Return (x, y) of the center of cell containing provided text 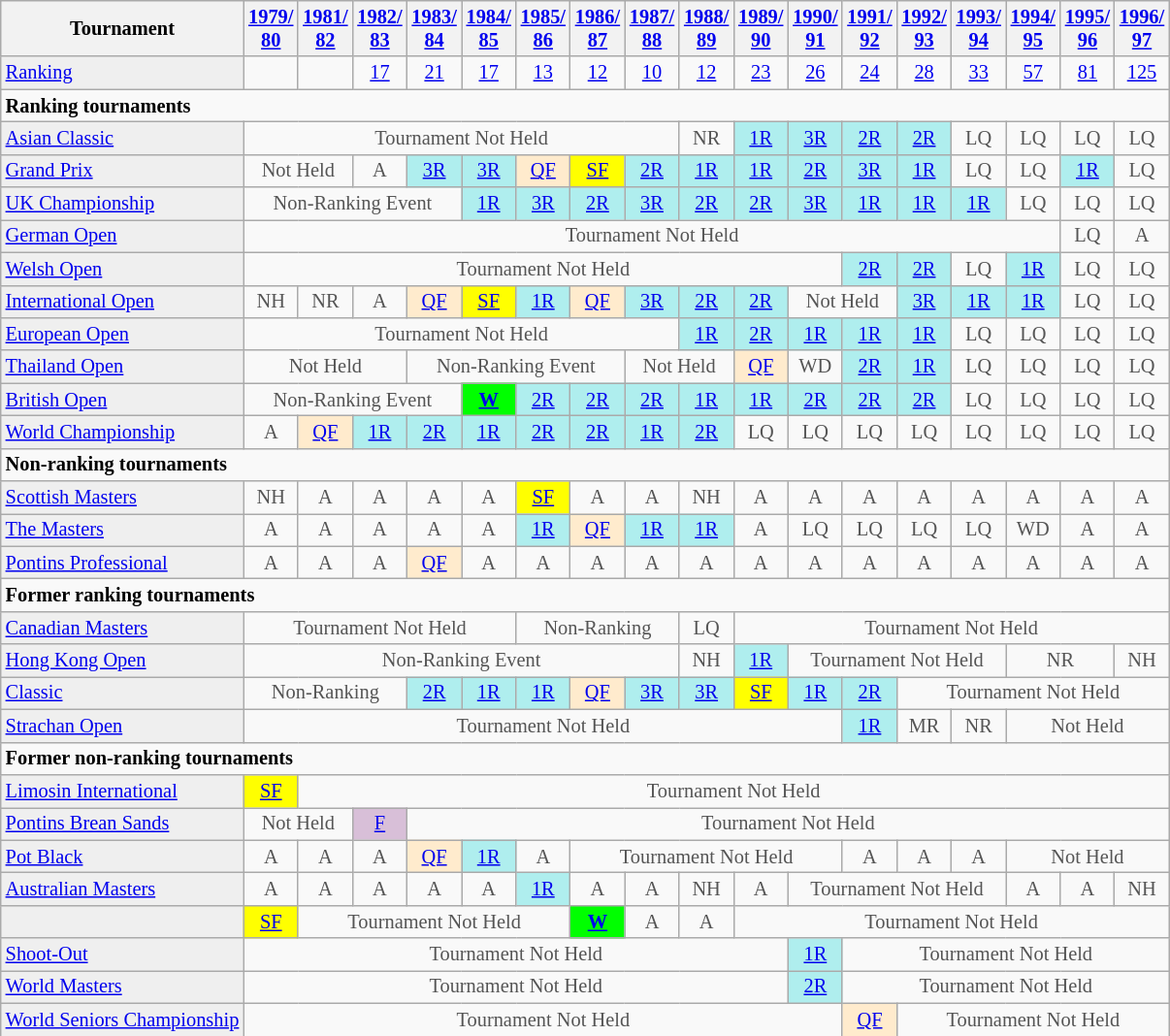
Former ranking tournaments (585, 595)
23 (761, 73)
1985/86 (543, 28)
Ranking (122, 73)
UK Championship (122, 204)
British Open (122, 400)
1992/93 (925, 28)
Ranking tournaments (585, 106)
1988/89 (706, 28)
1991/92 (869, 28)
1979/80 (271, 28)
26 (815, 73)
International Open (122, 302)
Pontins Professional (122, 563)
European Open (122, 334)
1981/82 (325, 28)
24 (869, 73)
1996/97 (1142, 28)
1993/94 (979, 28)
The Masters (122, 530)
1986/87 (598, 28)
21 (435, 73)
Welsh Open (122, 269)
1995/96 (1088, 28)
Hong Kong Open (122, 661)
57 (1033, 73)
125 (1142, 73)
13 (543, 73)
Thailand Open (122, 367)
1989/90 (761, 28)
Former non-ranking tournaments (585, 759)
1987/88 (652, 28)
Grand Prix (122, 171)
1984/85 (489, 28)
Strachan Open (122, 726)
Shoot-Out (122, 955)
Limosin International (122, 791)
Asian Classic (122, 138)
Pontins Brean Sands (122, 824)
Scottish Masters (122, 498)
1994/95 (1033, 28)
1983/84 (435, 28)
Non-ranking tournaments (585, 465)
81 (1088, 73)
Pot Black (122, 857)
33 (979, 73)
German Open (122, 236)
Classic (122, 693)
Tournament (122, 28)
World Seniors Championship (122, 1020)
F (379, 824)
10 (652, 73)
World Masters (122, 987)
1982/83 (379, 28)
World Championship (122, 432)
28 (925, 73)
MR (925, 726)
Canadian Masters (122, 628)
Australian Masters (122, 889)
1990/91 (815, 28)
